Pinpoint the cell where the given text exists, returning its (x, y) midpoint coordinate. 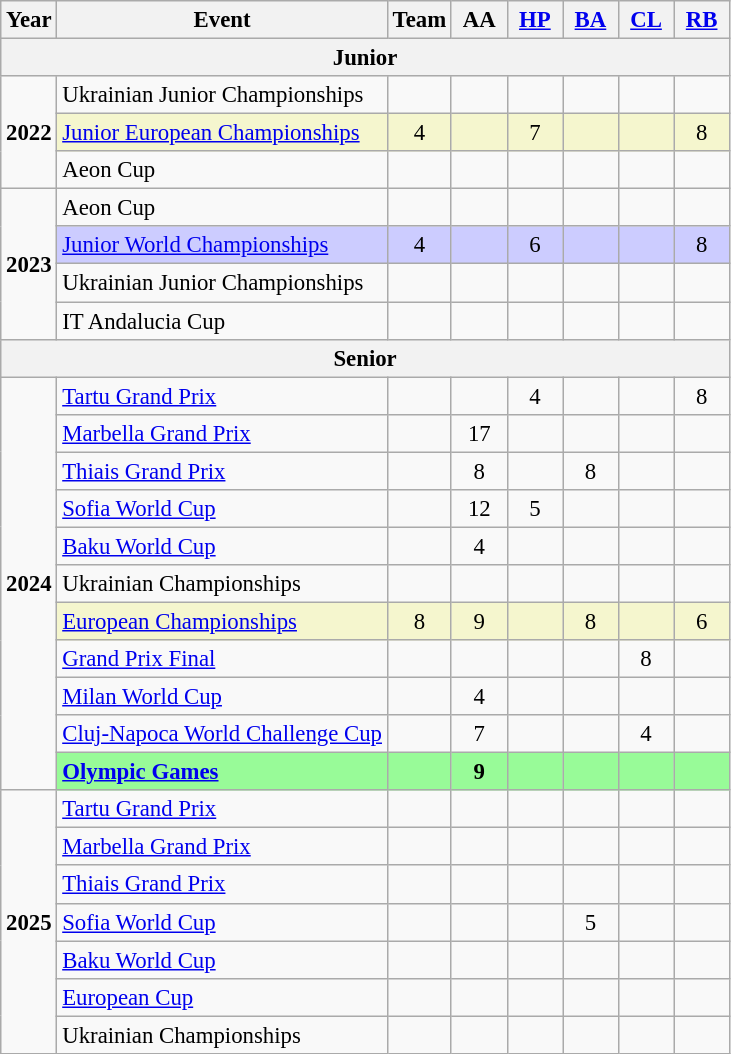
Junior World Championships (222, 245)
12 (479, 509)
Junior (366, 58)
2022 (29, 132)
CL (646, 20)
BA (591, 20)
European Cup (222, 997)
Milan World Cup (222, 697)
Year (29, 20)
AA (479, 20)
Olympic Games (222, 772)
Senior (366, 358)
IT Andalucia Cup (222, 321)
17 (479, 433)
Event (222, 20)
Cluj-Napoca World Challenge Cup (222, 734)
Junior European Championships (222, 133)
2024 (29, 584)
HP (535, 20)
2023 (29, 264)
Grand Prix Final (222, 659)
2025 (29, 922)
Team (419, 20)
RB (702, 20)
European Championships (222, 621)
